From the cell containing the given text, extract its center point as [x, y] coordinate. 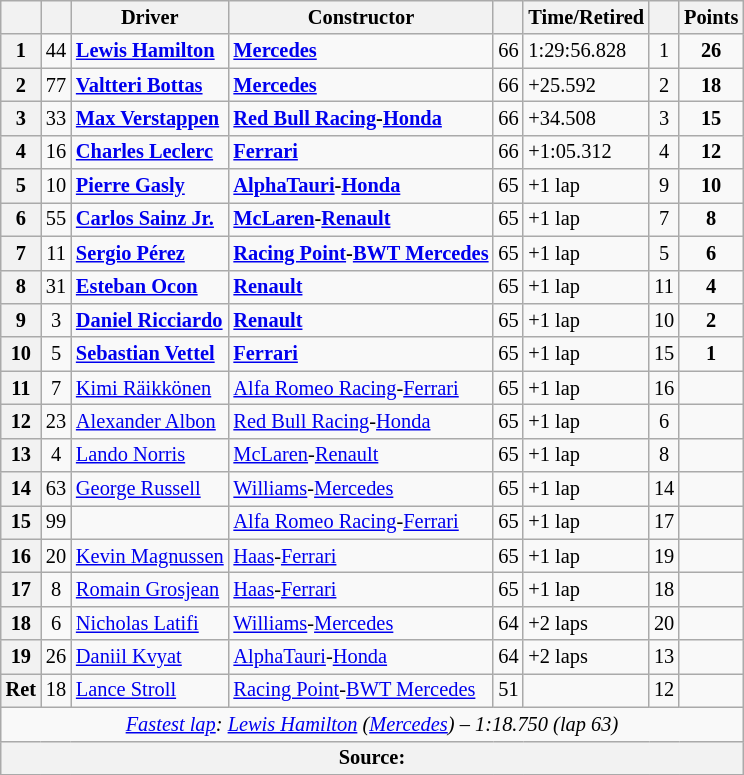
51 [508, 690]
Romain Grosjean [150, 589]
Constructor [362, 17]
+25.592 [586, 85]
Max Verstappen [150, 118]
Sergio Pérez [150, 253]
Charles Leclerc [150, 152]
Kevin Magnussen [150, 556]
63 [56, 489]
Source: [372, 758]
Nicholas Latifi [150, 623]
23 [56, 421]
Points [711, 17]
+34.508 [586, 118]
Pierre Gasly [150, 186]
Alexander Albon [150, 421]
Carlos Sainz Jr. [150, 219]
Kimi Räikkönen [150, 388]
+1:05.312 [586, 152]
33 [56, 118]
Lance Stroll [150, 690]
44 [56, 51]
Time/Retired [586, 17]
Ret [21, 690]
Daniel Ricciardo [150, 320]
Lando Norris [150, 455]
77 [56, 85]
Esteban Ocon [150, 287]
31 [56, 287]
Fastest lap: Lewis Hamilton (Mercedes) – 1:18.750 (lap 63) [372, 724]
99 [56, 522]
1:29:56.828 [586, 51]
Lewis Hamilton [150, 51]
George Russell [150, 489]
Sebastian Vettel [150, 354]
Valtteri Bottas [150, 85]
55 [56, 219]
Daniil Kvyat [150, 657]
Driver [150, 17]
